Identify which cell holds the provided text, then report its [x, y] central coordinate. 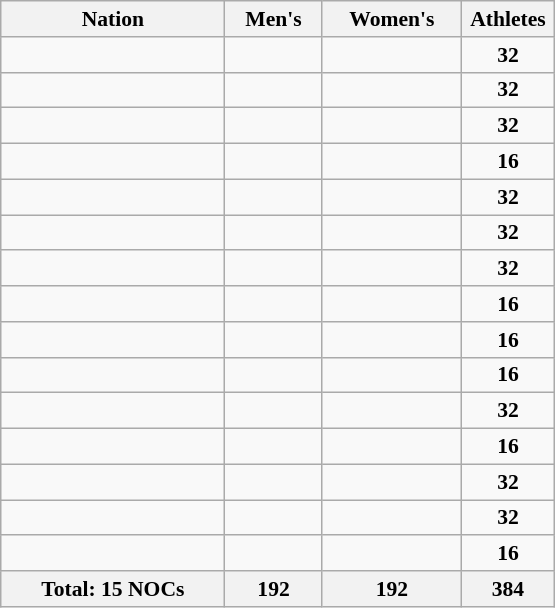
Nation [113, 19]
Athletes [508, 19]
Women's [392, 19]
Men's [274, 19]
Total: 15 NOCs [113, 589]
384 [508, 589]
